From the cell containing the given text, extract its center point as (x, y) coordinate. 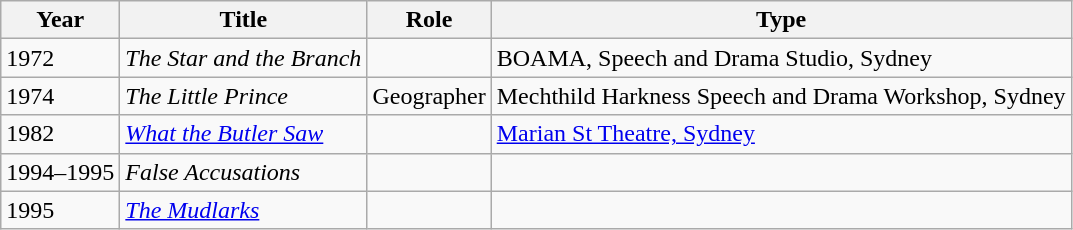
False Accusations (244, 172)
Marian St Theatre, Sydney (781, 134)
BOAMA, Speech and Drama Studio, Sydney (781, 58)
1995 (60, 210)
Geographer (429, 96)
Role (429, 20)
Mechthild Harkness Speech and Drama Workshop, Sydney (781, 96)
1994–1995 (60, 172)
The Little Prince (244, 96)
The Mudlarks (244, 210)
1974 (60, 96)
1982 (60, 134)
1972 (60, 58)
Type (781, 20)
Year (60, 20)
What the Butler Saw (244, 134)
The Star and the Branch (244, 58)
Title (244, 20)
